Search for the cell housing the specified text and yield its [x, y] center coordinate. 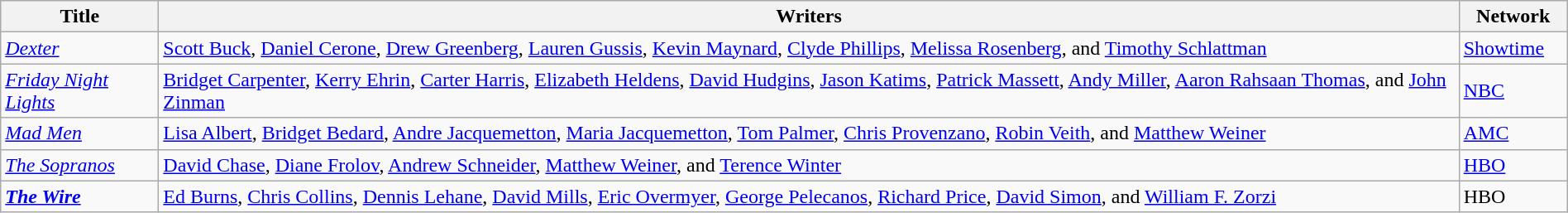
Network [1513, 17]
Mad Men [79, 133]
Showtime [1513, 48]
David Chase, Diane Frolov, Andrew Schneider, Matthew Weiner, and Terence Winter [809, 165]
Writers [809, 17]
AMC [1513, 133]
Ed Burns, Chris Collins, Dennis Lehane, David Mills, Eric Overmyer, George Pelecanos, Richard Price, David Simon, and William F. Zorzi [809, 196]
Title [79, 17]
Dexter [79, 48]
Friday Night Lights [79, 91]
Lisa Albert, Bridget Bedard, Andre Jacquemetton, Maria Jacquemetton, Tom Palmer, Chris Provenzano, Robin Veith, and Matthew Weiner [809, 133]
The Sopranos [79, 165]
The Wire [79, 196]
Scott Buck, Daniel Cerone, Drew Greenberg, Lauren Gussis, Kevin Maynard, Clyde Phillips, Melissa Rosenberg, and Timothy Schlattman [809, 48]
NBC [1513, 91]
